Extract the [x, y] coordinate from the center of the cell holding the provided text.  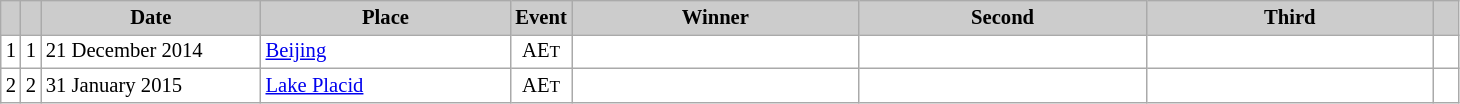
31 January 2015 [151, 85]
Third [1290, 17]
Place [386, 17]
Winner [716, 17]
Event [540, 17]
Lake Placid [386, 85]
Beijing [386, 51]
Second [1002, 17]
21 December 2014 [151, 51]
Date [151, 17]
